Determine the [x, y] coordinate at the center of the cell enclosing the given text.  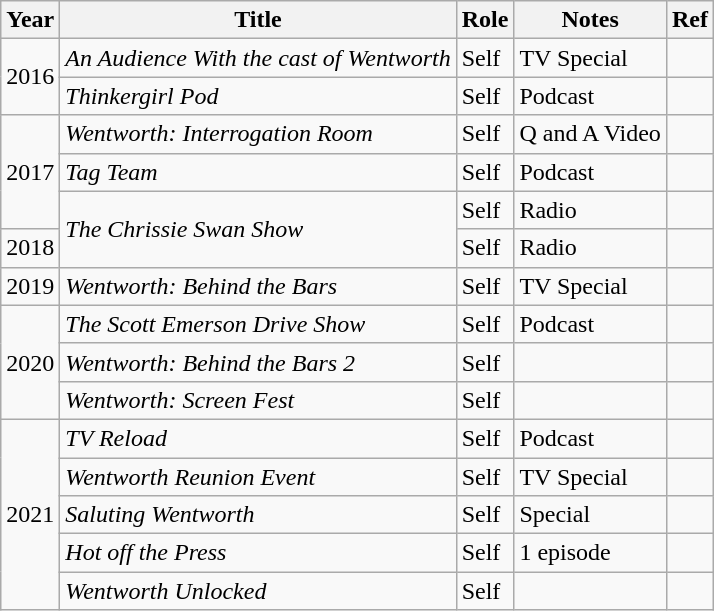
Thinkergirl Pod [258, 96]
Special [590, 515]
Wentworth Reunion Event [258, 477]
Q and A Video [590, 134]
An Audience With the cast of Wentworth [258, 58]
2021 [30, 514]
TV Reload [258, 438]
2016 [30, 77]
The Scott Emerson Drive Show [258, 324]
2017 [30, 172]
Notes [590, 20]
Role [485, 20]
1 episode [590, 553]
The Chrissie Swan Show [258, 229]
Ref [690, 20]
Tag Team [258, 172]
Wentworth: Behind the Bars [258, 286]
Wentworth Unlocked [258, 591]
2018 [30, 248]
Title [258, 20]
Hot off the Press [258, 553]
Wentworth: Interrogation Room [258, 134]
Wentworth: Screen Fest [258, 400]
2019 [30, 286]
2020 [30, 362]
Saluting Wentworth [258, 515]
Wentworth: Behind the Bars 2 [258, 362]
Year [30, 20]
